Extract the [X, Y] coordinate from the center of the cell holding the provided text.  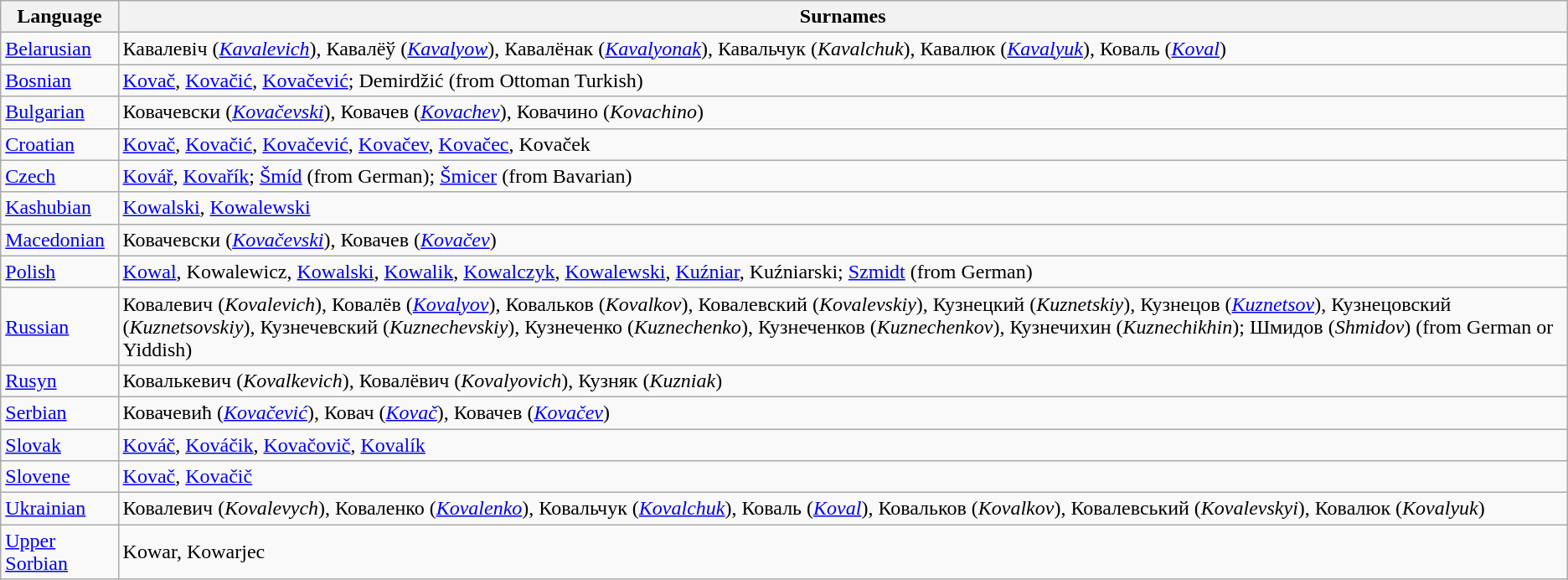
Ковачевски (Kovačevski), Ковачев (Kovačev) [843, 240]
Kovač, Kovačič [843, 477]
Kowar, Kowarjec [843, 552]
Kowalski, Kowalewski [843, 208]
Kowal, Kowalewicz, Kowalski, Kowalik, Kowalczyk, Kowalewski, Kuźniar, Kuźniarski; Szmidt (from German) [843, 272]
Serbian [59, 412]
Upper Sorbian [59, 552]
Slovak [59, 445]
Polish [59, 272]
Ковалькевич (Kovalkevich), Ковалёвич (Kovalyovich), Кузняк (Kuzniak) [843, 381]
Surnames [843, 17]
Kováč, Kováčik, Kovačovič, Kovalík [843, 445]
Bulgarian [59, 112]
Russian [59, 326]
Slovene [59, 477]
Kashubian [59, 208]
Ковачевић (Kovačević), Ковач (Kovač), Ковачев (Kovačev) [843, 412]
Rusyn [59, 381]
Ковачевски (Kovačevski), Ковачев (Kovachev), Ковачино (Kovachino) [843, 112]
Czech [59, 176]
Croatian [59, 144]
Bosnian [59, 80]
Kovář, Kovařík; Šmíd (from German); Šmicer (from Bavarian) [843, 176]
Belarusian [59, 49]
Кавалевіч (Kavalevich), Кавалёў (Kavalyow), Кавалёнак (Kavalyonak), Кавальчук (Kavalchuk), Кавалюк (Kavalyuk), Коваль (Koval) [843, 49]
Language [59, 17]
Macedonian [59, 240]
Kovač, Kovačić, Kovačević, Kovačev, Kovačec, Kovaček [843, 144]
Ukrainian [59, 509]
Kovač, Kovačić, Kovačević; Demirdžić (from Ottoman Turkish) [843, 80]
